Capture the cell that displays the provided text and extract its [X, Y] central coordinate. 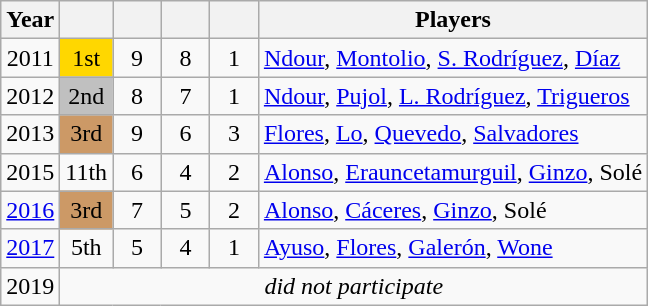
Ndour, Montolio, S. Rodríguez, Díaz [452, 58]
1st [86, 58]
Flores, Lo, Quevedo, Salvadores [452, 134]
2017 [30, 248]
2016 [30, 210]
Players [452, 20]
2013 [30, 134]
Alonso, Erauncetamurguil, Ginzo, Solé [452, 172]
2011 [30, 58]
2019 [30, 286]
Ayuso, Flores, Galerón, Wone [452, 248]
did not participate [354, 286]
11th [86, 172]
2nd [86, 96]
Alonso, Cáceres, Ginzo, Solé [452, 210]
2015 [30, 172]
3 [234, 134]
5th [86, 248]
Year [30, 20]
2012 [30, 96]
Ndour, Pujol, L. Rodríguez, Trigueros [452, 96]
